Pinpoint the cell where the given text exists, returning its [x, y] midpoint coordinate. 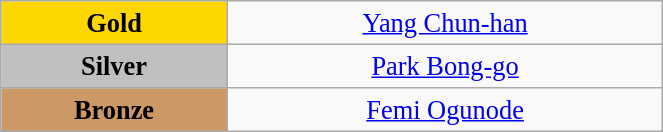
Gold [114, 22]
Femi Ogunode [445, 109]
Yang Chun-han [445, 22]
Silver [114, 66]
Bronze [114, 109]
Park Bong-go [445, 66]
